Identify which cell holds the provided text, then report its [x, y] central coordinate. 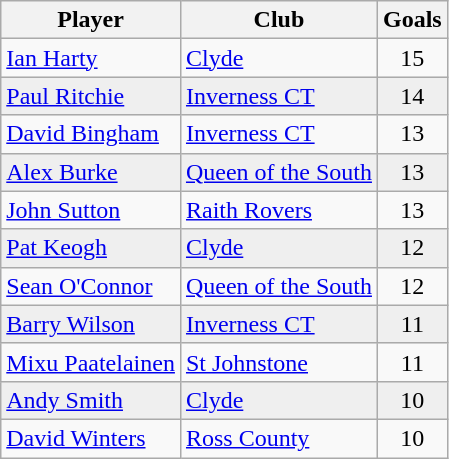
Club [278, 20]
Pat Keogh [91, 248]
Paul Ritchie [91, 96]
Alex Burke [91, 172]
David Bingham [91, 134]
Andy Smith [91, 400]
Raith Rovers [278, 210]
David Winters [91, 438]
Ian Harty [91, 58]
15 [412, 58]
Sean O'Connor [91, 286]
Player [91, 20]
Ross County [278, 438]
Goals [412, 20]
Mixu Paatelainen [91, 362]
Barry Wilson [91, 324]
St Johnstone [278, 362]
John Sutton [91, 210]
14 [412, 96]
